Scan for the cell matching the given text and deliver its [x, y] coordinate at center. 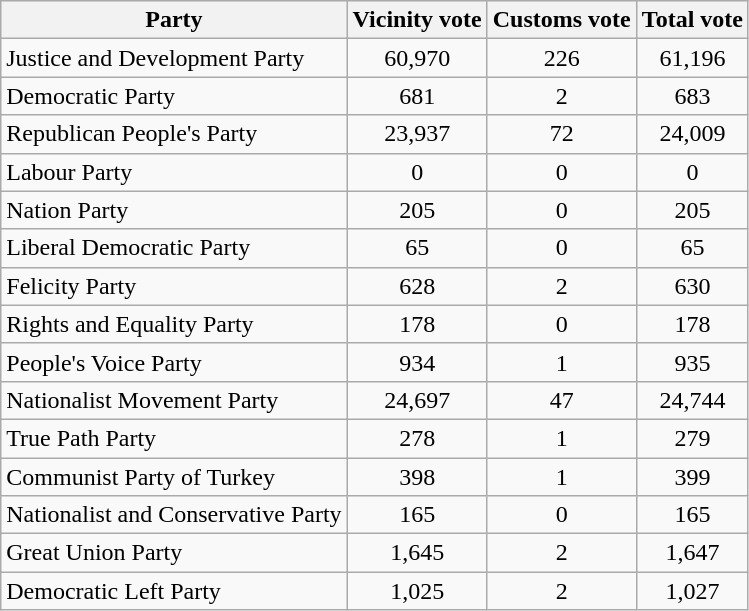
226 [562, 58]
934 [417, 362]
Vicinity vote [417, 20]
630 [692, 286]
935 [692, 362]
47 [562, 400]
628 [417, 286]
Liberal Democratic Party [174, 248]
Justice and Development Party [174, 58]
1,645 [417, 553]
Nation Party [174, 210]
Total vote [692, 20]
Democratic Party [174, 96]
Labour Party [174, 172]
Nationalist and Conservative Party [174, 515]
61,196 [692, 58]
24,744 [692, 400]
60,970 [417, 58]
Felicity Party [174, 286]
Customs vote [562, 20]
People's Voice Party [174, 362]
True Path Party [174, 438]
24,009 [692, 134]
Democratic Left Party [174, 591]
Communist Party of Turkey [174, 477]
399 [692, 477]
Rights and Equality Party [174, 324]
72 [562, 134]
Nationalist Movement Party [174, 400]
Great Union Party [174, 553]
398 [417, 477]
1,647 [692, 553]
1,025 [417, 591]
Republican People's Party [174, 134]
278 [417, 438]
279 [692, 438]
Party [174, 20]
681 [417, 96]
23,937 [417, 134]
24,697 [417, 400]
683 [692, 96]
1,027 [692, 591]
